Provide the [X, Y] coordinate of the cell's center where the given text is located.  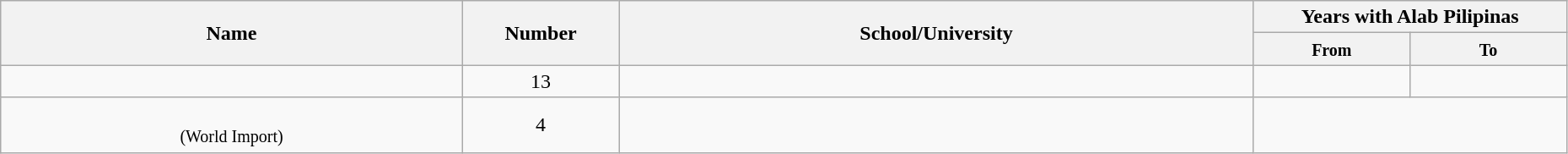
To [1489, 49]
Name [232, 33]
(World Import) [232, 125]
School/University [936, 33]
13 [541, 81]
From [1332, 49]
Years with Alab Pilipinas [1410, 17]
4 [541, 125]
Number [541, 33]
